Return the (X, Y) coordinate for the center point of the cell that contains the specified text.  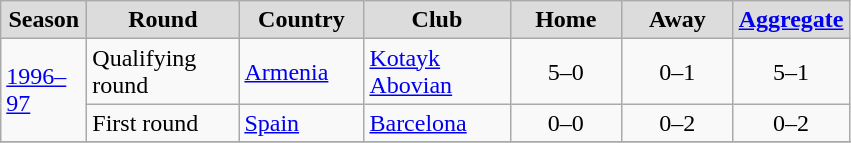
Away (678, 20)
Home (566, 20)
0–1 (678, 72)
Country (302, 20)
Spain (302, 123)
Kotayk Abovian (437, 72)
First round (163, 123)
Barcelona (437, 123)
Season (44, 20)
0–0 (566, 123)
Round (163, 20)
Qualifying round (163, 72)
5–0 (566, 72)
1996–97 (44, 90)
Club (437, 20)
Armenia (302, 72)
5–1 (791, 72)
Aggregate (791, 20)
